Detect which cell encompasses the target text, then output its (X, Y) center coordinate. 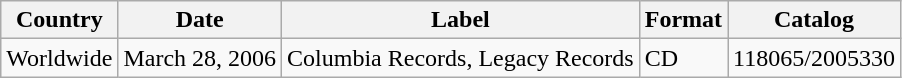
CD (683, 58)
March 28, 2006 (200, 58)
Worldwide (60, 58)
Columbia Records, Legacy Records (461, 58)
Country (60, 20)
Label (461, 20)
118065/2005330 (814, 58)
Date (200, 20)
Catalog (814, 20)
Format (683, 20)
